Detect which cell encompasses the target text, then output its [x, y] center coordinate. 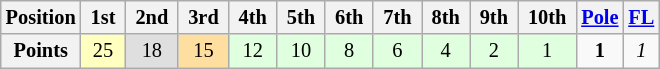
9th [494, 17]
4th [253, 17]
FL [641, 17]
2nd [152, 17]
8th [446, 17]
4 [446, 51]
2 [494, 51]
10 [301, 51]
10th [547, 17]
Points [41, 51]
7th [397, 17]
15 [203, 51]
8 [349, 51]
12 [253, 51]
6 [397, 51]
3rd [203, 17]
Pole [600, 17]
5th [301, 17]
6th [349, 17]
Position [41, 17]
1st [104, 17]
25 [104, 51]
18 [152, 51]
